Return (x, y) of the center of cell containing provided text 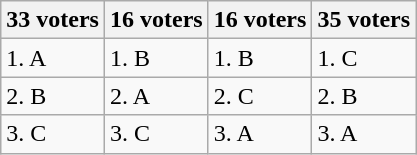
35 voters (364, 20)
2. A (156, 96)
1. A (53, 58)
1. C (364, 58)
2. C (260, 96)
33 voters (53, 20)
